Extract the [x, y] coordinate from the center of the cell holding the provided text.  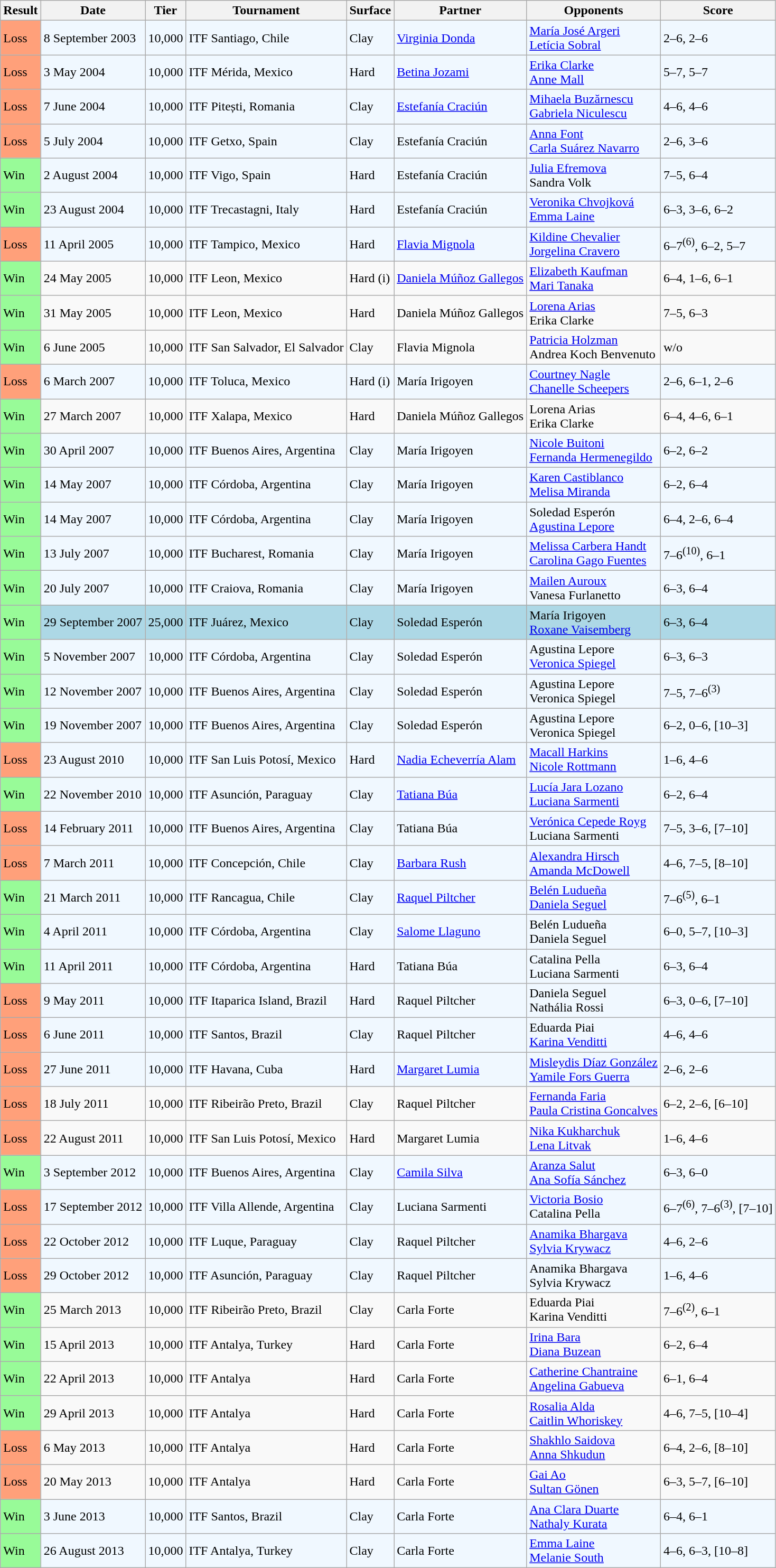
ITF Bucharest, Romania [266, 554]
9 May 2011 [93, 1001]
6–7(6), 7–6(3), [7–10] [718, 1207]
18 July 2011 [93, 1103]
22 November 2010 [93, 794]
Luciana Sarmenti [461, 1207]
ITF Itaparica Island, Brazil [266, 1001]
Erika Clarke Anne Mall [594, 72]
4 April 2011 [93, 931]
23 August 2010 [93, 760]
23 August 2004 [93, 209]
Nika Kukharchuk Lena Litvak [594, 1138]
7–5, 3–6, [7–10] [718, 829]
Mihaela Buzărnescu Gabriela Niculescu [594, 107]
11 April 2011 [93, 966]
Opponents [594, 11]
6–4, 6–1 [718, 1516]
4–6, 7–5, [10–4] [718, 1413]
24 May 2005 [93, 278]
Result [21, 11]
19 November 2007 [93, 725]
29 April 2013 [93, 1413]
5 November 2007 [93, 656]
6–4, 2–6, [8–10] [718, 1447]
25,000 [166, 623]
ITF Pitești, Romania [266, 107]
7 March 2011 [93, 862]
Courtney Nagle Chanelle Scheepers [594, 382]
7–5, 6–4 [718, 175]
30 April 2007 [93, 450]
25 March 2013 [93, 1310]
Camila Silva [461, 1172]
Elizabeth Kaufman Mari Tanaka [594, 278]
Patricia Holzman Andrea Koch Benvenuto [594, 347]
6–4, 4–6, 6–1 [718, 415]
ITF Luque, Paraguay [266, 1241]
22 August 2011 [93, 1138]
4–6, 2–6 [718, 1241]
Barbara Rush [461, 862]
Nicole Buitoni Fernanda Hermenegildo [594, 450]
Soledad Esperón Agustina Lepore [594, 519]
Gai Ao Sultan Gönen [594, 1482]
2–6, 6–1, 2–6 [718, 382]
11 April 2005 [93, 244]
2–6, 3–6 [718, 141]
Nadia Echeverría Alam [461, 760]
31 May 2005 [93, 313]
ITF Mérida, Mexico [266, 72]
17 September 2012 [93, 1207]
22 April 2013 [93, 1378]
Karen Castiblanco Melisa Miranda [594, 485]
Macall Harkins Nicole Rottmann [594, 760]
w/o [718, 347]
ITF Havana, Cuba [266, 1070]
Aranza Salut Ana Sofía Sánchez [594, 1172]
Score [718, 11]
Veronika Chvojková Emma Laine [594, 209]
Irina Bara Diana Buzean [594, 1344]
29 September 2007 [93, 623]
Misleydis Díaz González Yamile Fors Guerra [594, 1070]
7 June 2004 [93, 107]
ITF Trecastagni, Italy [266, 209]
5–7, 5–7 [718, 72]
ITF Villa Allende, Argentina [266, 1207]
21 March 2011 [93, 897]
6–4, 1–6, 6–1 [718, 278]
Tournament [266, 11]
ITF Xalapa, Mexico [266, 415]
ITF Getxo, Spain [266, 141]
Virginia Donda [461, 38]
Tier [166, 11]
12 November 2007 [93, 691]
6–2, 0–6, [10–3] [718, 725]
29 October 2012 [93, 1276]
Mailen Auroux Vanesa Furlanetto [594, 588]
María José Argeri Letícia Sobral [594, 38]
ITF Tampico, Mexico [266, 244]
4–6, 6–3, [10–8] [718, 1551]
Fernanda Faria Paula Cristina Goncalves [594, 1103]
ITF Toluca, Mexico [266, 382]
22 October 2012 [93, 1241]
6–2, 6–2 [718, 450]
3 June 2013 [93, 1516]
6–3, 6–0 [718, 1172]
6 June 2011 [93, 1035]
7–5, 6–3 [718, 313]
3 May 2004 [93, 72]
ITF Juárez, Mexico [266, 623]
4–6, 7–5, [8–10] [718, 862]
ITF Santiago, Chile [266, 38]
Lucía Jara Lozano Luciana Sarmenti [594, 794]
6 June 2005 [93, 347]
20 May 2013 [93, 1482]
Catherine Chantraine Angelina Gabueva [594, 1378]
Anna Font Carla Suárez Navarro [594, 141]
6–4, 2–6, 6–4 [718, 519]
Surface [370, 11]
3 September 2012 [93, 1172]
Daniela Seguel Nathália Rossi [594, 1001]
6–2, 2–6, [6–10] [718, 1103]
6–7(6), 6–2, 5–7 [718, 244]
6 March 2007 [93, 382]
20 July 2007 [93, 588]
ITF Craiova, Romania [266, 588]
Kildine Chevalier Jorgelina Cravero [594, 244]
6–0, 5–7, [10–3] [718, 931]
Betina Jozami [461, 72]
27 June 2011 [93, 1070]
7–6(5), 6–1 [718, 897]
6–3, 0–6, [7–10] [718, 1001]
ITF Vigo, Spain [266, 175]
2 August 2004 [93, 175]
Emma Laine Melanie South [594, 1551]
Julia Efremova Sandra Volk [594, 175]
Alexandra Hirsch Amanda McDowell [594, 862]
Rosalia Alda Caitlin Whoriskey [594, 1413]
Shakhlo Saidova Anna Shkudun [594, 1447]
8 September 2003 [93, 38]
13 July 2007 [93, 554]
15 April 2013 [93, 1344]
ITF Rancagua, Chile [266, 897]
5 July 2004 [93, 141]
María Irigoyen Roxane Vaisemberg [594, 623]
7–5, 7–6(3) [718, 691]
Salome Llaguno [461, 931]
Date [93, 11]
Ana Clara Duarte Nathaly Kurata [594, 1516]
6–3, 6–3 [718, 656]
27 March 2007 [93, 415]
7–6(2), 6–1 [718, 1310]
Victoria Bosio Catalina Pella [594, 1207]
6–3, 5–7, [6–10] [718, 1482]
ITF San Salvador, El Salvador [266, 347]
Partner [461, 11]
ITF Concepción, Chile [266, 862]
6–3, 3–6, 6–2 [718, 209]
6 May 2013 [93, 1447]
26 August 2013 [93, 1551]
7–6(10), 6–1 [718, 554]
14 February 2011 [93, 829]
6–1, 6–4 [718, 1378]
Verónica Cepede Royg Luciana Sarmenti [594, 829]
Melissa Carbera Handt Carolina Gago Fuentes [594, 554]
Catalina Pella Luciana Sarmenti [594, 966]
